For the text-containing cell, return its midpoint in [x, y] coordinate format. 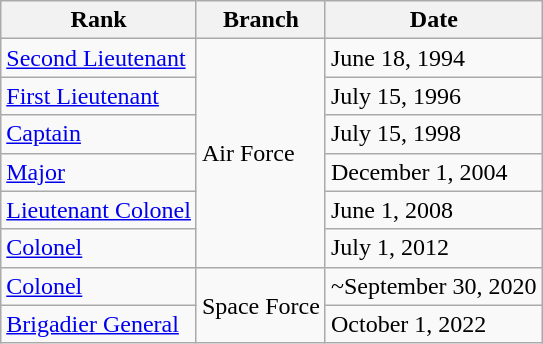
First Lieutenant [99, 96]
July 15, 1996 [434, 96]
Date [434, 20]
July 15, 1998 [434, 134]
~September 30, 2020 [434, 286]
June 1, 2008 [434, 210]
Captain [99, 134]
July 1, 2012 [434, 248]
Major [99, 172]
October 1, 2022 [434, 324]
Air Force [260, 153]
December 1, 2004 [434, 172]
Lieutenant Colonel [99, 210]
June 18, 1994 [434, 58]
Space Force [260, 305]
Rank [99, 20]
Branch [260, 20]
Brigadier General [99, 324]
Second Lieutenant [99, 58]
